Capture the cell that displays the provided text and extract its [x, y] central coordinate. 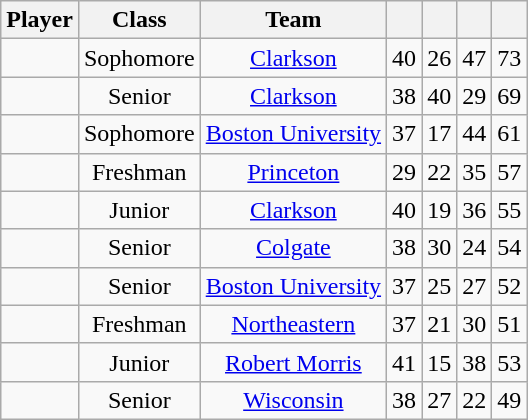
36 [474, 210]
57 [510, 172]
Robert Morris [293, 362]
47 [474, 58]
41 [404, 362]
19 [440, 210]
15 [440, 362]
35 [474, 172]
21 [440, 324]
Northeastern [293, 324]
52 [510, 286]
Princeton [293, 172]
Team [293, 20]
54 [510, 248]
51 [510, 324]
25 [440, 286]
Player [40, 20]
17 [440, 134]
73 [510, 58]
Class [139, 20]
55 [510, 210]
26 [440, 58]
49 [510, 400]
Wisconsin [293, 400]
Colgate [293, 248]
44 [474, 134]
24 [474, 248]
53 [510, 362]
61 [510, 134]
69 [510, 96]
